Pinpoint the cell where the given text exists, returning its (X, Y) midpoint coordinate. 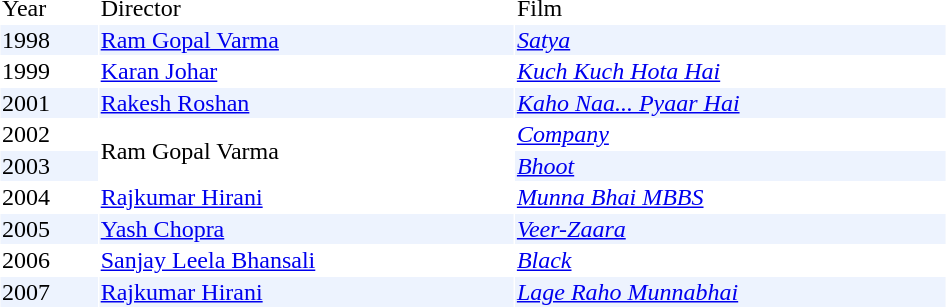
Company (730, 135)
2003 (48, 166)
2001 (48, 103)
Satya (730, 40)
2005 (48, 229)
2006 (48, 261)
2002 (48, 135)
Veer-Zaara (730, 229)
Sanjay Leela Bhansali (306, 261)
Kaho Naa... Pyaar Hai (730, 103)
Yash Chopra (306, 229)
1998 (48, 40)
Karan Johar (306, 71)
Munna Bhai MBBS (730, 197)
Lage Raho Munnabhai (730, 292)
2007 (48, 292)
2004 (48, 197)
Black (730, 261)
1999 (48, 71)
Kuch Kuch Hota Hai (730, 71)
Bhoot (730, 166)
Rakesh Roshan (306, 103)
